Scan for the cell matching the given text and deliver its [X, Y] coordinate at center. 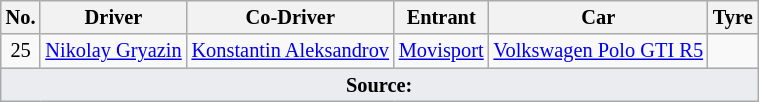
Volkswagen Polo GTI R5 [598, 51]
Movisport [442, 51]
Konstantin Aleksandrov [290, 51]
No. [21, 17]
Entrant [442, 17]
Driver [113, 17]
Source: [380, 85]
Co-Driver [290, 17]
25 [21, 51]
Nikolay Gryazin [113, 51]
Tyre [733, 17]
Car [598, 17]
